Provide the (X, Y) coordinate of the cell's center where the given text is located.  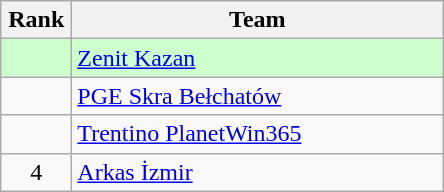
Arkas İzmir (258, 172)
Team (258, 20)
Trentino PlanetWin365 (258, 134)
Rank (36, 20)
PGE Skra Bełchatów (258, 96)
Zenit Kazan (258, 58)
4 (36, 172)
